Detect which cell encompasses the target text, then output its (x, y) center coordinate. 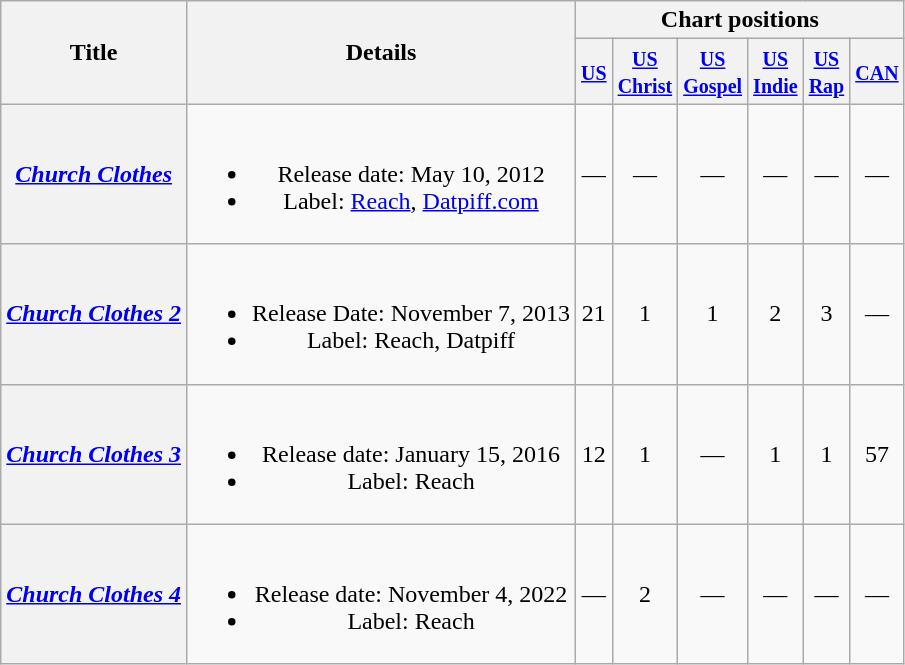
Release date: November 4, 2022Label: Reach (382, 594)
US (594, 72)
12 (594, 454)
Release Date: November 7, 2013Label: Reach, Datpiff (382, 314)
Details (382, 52)
Church Clothes (94, 174)
Church Clothes 3 (94, 454)
3 (826, 314)
Release date: May 10, 2012Label: Reach, Datpiff.com (382, 174)
CAN (877, 72)
57 (877, 454)
Title (94, 52)
21 (594, 314)
USIndie (776, 72)
Church Clothes 4 (94, 594)
USChrist (645, 72)
USGospel (713, 72)
Church Clothes 2 (94, 314)
Release date: January 15, 2016Label: Reach (382, 454)
USRap (826, 72)
Chart positions (740, 20)
